Pinpoint the cell where the given text exists, returning its [x, y] midpoint coordinate. 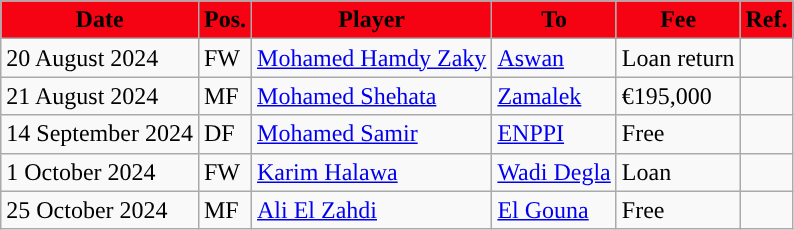
Mohamed Samir [372, 134]
Loan [678, 172]
25 October 2024 [100, 210]
20 August 2024 [100, 58]
To [554, 20]
21 August 2024 [100, 96]
Karim Halawa [372, 172]
ENPPI [554, 134]
Ali El Zahdi [372, 210]
Aswan [554, 58]
Player [372, 20]
Mohamed Shehata [372, 96]
1 October 2024 [100, 172]
€195,000 [678, 96]
Loan return [678, 58]
Date [100, 20]
Ref. [766, 20]
Zamalek [554, 96]
El Gouna [554, 210]
Wadi Degla [554, 172]
Mohamed Hamdy Zaky [372, 58]
Fee [678, 20]
DF [224, 134]
Pos. [224, 20]
14 September 2024 [100, 134]
